From the cell containing the given text, extract its center point as [X, Y] coordinate. 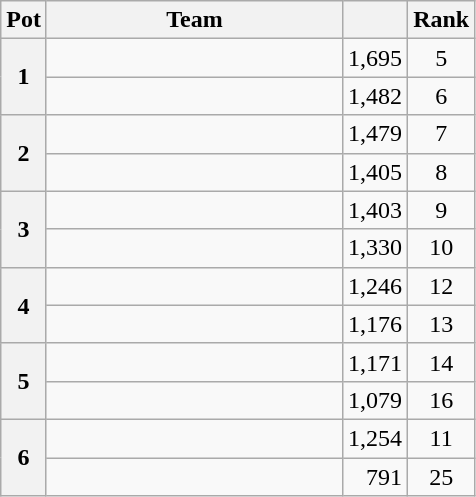
1,405 [376, 172]
1,695 [376, 58]
14 [442, 362]
Team [194, 20]
791 [376, 477]
Pot [24, 20]
12 [442, 286]
9 [442, 210]
1 [24, 77]
13 [442, 324]
7 [442, 134]
25 [442, 477]
8 [442, 172]
10 [442, 248]
11 [442, 438]
Rank [442, 20]
1,479 [376, 134]
4 [24, 305]
1,330 [376, 248]
1,079 [376, 400]
3 [24, 229]
2 [24, 153]
1,482 [376, 96]
1,403 [376, 210]
1,246 [376, 286]
1,171 [376, 362]
1,254 [376, 438]
1,176 [376, 324]
16 [442, 400]
